Provide the (x, y) coordinate of the cell's center where the given text is located.  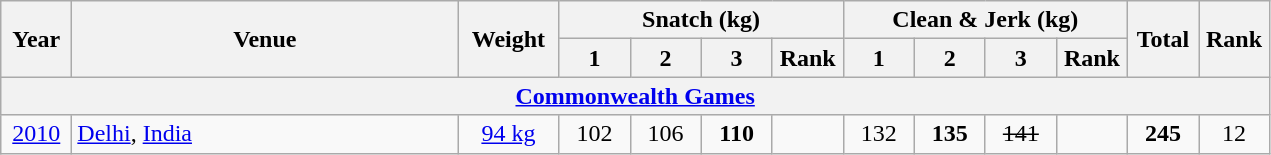
2010 (36, 134)
94 kg (508, 134)
Total (1162, 39)
106 (666, 134)
141 (1020, 134)
Year (36, 39)
Clean & Jerk (kg) (985, 20)
Delhi, India (265, 134)
12 (1234, 134)
102 (594, 134)
Snatch (kg) (701, 20)
245 (1162, 134)
135 (950, 134)
Commonwealth Games (636, 96)
132 (878, 134)
Venue (265, 39)
Weight (508, 39)
110 (736, 134)
